Pinpoint the cell where the given text exists, returning its (x, y) midpoint coordinate. 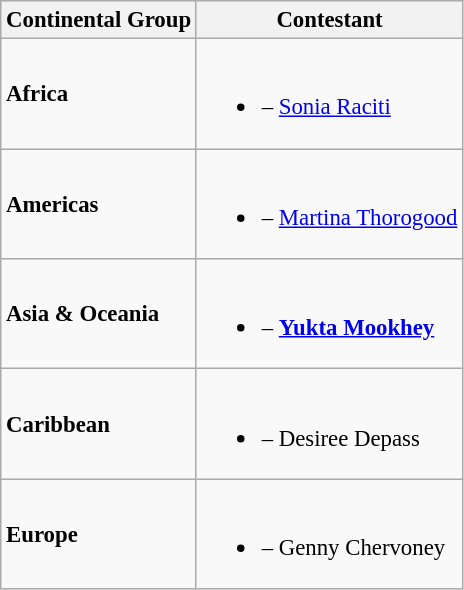
Continental Group (99, 20)
Americas (99, 204)
– Desiree Depass (329, 424)
Africa (99, 94)
Caribbean (99, 424)
– Genny Chervoney (329, 534)
– Martina Thorogood (329, 204)
Europe (99, 534)
Contestant (329, 20)
Asia & Oceania (99, 314)
– Yukta Mookhey (329, 314)
– Sonia Raciti (329, 94)
